Pinpoint the cell where the given text exists, returning its [x, y] midpoint coordinate. 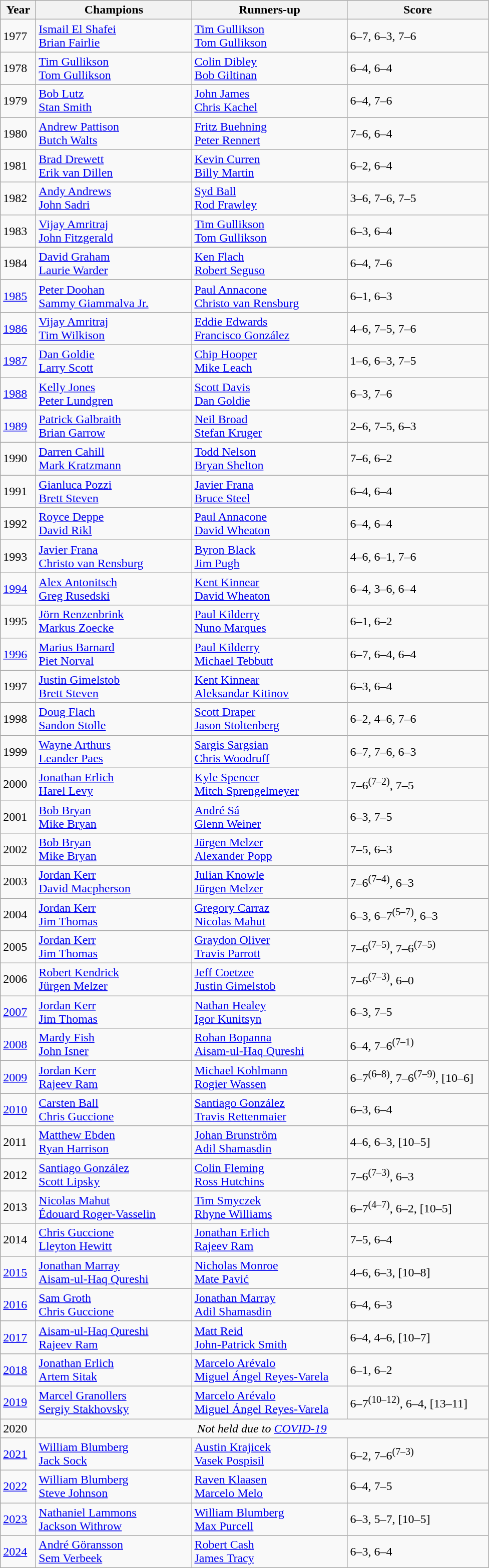
Wayne Arthurs Leander Paes [114, 751]
Brad Drewett Erik van Dillen [114, 166]
1987 [18, 361]
Score [417, 10]
1983 [18, 231]
7–6(7–3), 6–3 [417, 1174]
1984 [18, 263]
1982 [18, 198]
Kent Kinnear David Wheaton [269, 589]
2000 [18, 784]
2010 [18, 1109]
1977 [18, 36]
Syd Ball Rod Frawley [269, 198]
6–7, 7–6, 6–3 [417, 751]
Raven Klaasen Marcelo Melo [269, 1486]
2020 [18, 1428]
2021 [18, 1454]
Michael Kohlmann Rogier Wassen [269, 1077]
Tim Smyczek Rhyne Williams [269, 1207]
1985 [18, 296]
Colin Dibley Bob Giltinan [269, 68]
Sam Groth Chris Guccione [114, 1304]
Jeff Coetzee Justin Gimelstob [269, 979]
Kent Kinnear Aleksandar Kitinov [269, 686]
Javier Frana Christo van Rensburg [114, 556]
Jonathan Marray Adil Shamasdin [269, 1304]
1980 [18, 133]
7–6(7–2), 7–5 [417, 784]
7–5, 6–3 [417, 849]
1–6, 6–3, 7–5 [417, 361]
Johan Brunström Adil Shamasdin [269, 1142]
6–4, 7–5 [417, 1486]
1992 [18, 524]
7–6, 6–4 [417, 133]
Year [18, 10]
Aisam-ul-Haq Qureshi Rajeev Ram [114, 1337]
6–2, 7–6(7–3) [417, 1454]
7–6(7–4), 6–3 [417, 881]
1986 [18, 328]
2018 [18, 1369]
2001 [18, 816]
Todd Nelson Bryan Shelton [269, 459]
4–6, 6–3, [10–5] [417, 1142]
Jonathan Marray Aisam-ul-Haq Qureshi [114, 1272]
Gianluca Pozzi Brett Steven [114, 491]
1998 [18, 719]
Jörn Renzenbrink Markus Zoecke [114, 621]
Gregory Carraz Nicolas Mahut [269, 914]
William Blumberg Jack Sock [114, 1454]
Peter Doohan Sammy Giammalva Jr. [114, 296]
4–6, 6–1, 7–6 [417, 556]
2013 [18, 1207]
Santiago González Scott Lipsky [114, 1174]
Colin Fleming Ross Hutchins [269, 1174]
Patrick Galbraith Brian Garrow [114, 426]
Matt Reid John-Patrick Smith [269, 1337]
Scott Draper Jason Stoltenberg [269, 719]
2003 [18, 881]
Darren Cahill Mark Kratzmann [114, 459]
Nicholas Monroe Mate Pavić [269, 1272]
Vijay Amritraj John Fitzgerald [114, 231]
Scott Davis Dan Goldie [269, 393]
Jonathan Erlich Artem Sitak [114, 1369]
Austin Krajicek Vasek Pospisil [269, 1454]
David Graham Laurie Warder [114, 263]
2012 [18, 1174]
2008 [18, 1044]
Justin Gimelstob Brett Steven [114, 686]
Vijay Amritraj Tim Wilkison [114, 328]
1991 [18, 491]
2017 [18, 1337]
6–2, 4–6, 7–6 [417, 719]
6–7(10–12), 6–4, [13–11] [417, 1402]
7–5, 6–4 [417, 1239]
Dan Goldie Larry Scott [114, 361]
Santiago González Travis Rettenmaier [269, 1109]
6–2, 6–4 [417, 166]
6–3, 7–6 [417, 393]
7–6(7–3), 6–0 [417, 979]
6–4, 6–3 [417, 1304]
6–4, 4–6, [10–7] [417, 1337]
Marius Barnard Piet Norval [114, 654]
6–7(6–8), 7–6(7–9), [10–6] [417, 1077]
1979 [18, 101]
Runners-up [269, 10]
Chip Hooper Mike Leach [269, 361]
6–7, 6–3, 7–6 [417, 36]
Neil Broad Stefan Kruger [269, 426]
Ken Flach Robert Seguso [269, 263]
6–3, 5–7, [10–5] [417, 1519]
2004 [18, 914]
Royce Deppe David Rikl [114, 524]
1988 [18, 393]
Nathaniel Lammons Jackson Withrow [114, 1519]
2022 [18, 1486]
Andrew Pattison Butch Walts [114, 133]
1999 [18, 751]
2002 [18, 849]
John James Chris Kachel [269, 101]
1989 [18, 426]
Kevin Curren Billy Martin [269, 166]
Alex Antonitsch Greg Rusedski [114, 589]
Jonathan Erlich Rajeev Ram [269, 1239]
Paul Annacone Christo van Rensburg [269, 296]
Javier Frana Bruce Steel [269, 491]
Kelly Jones Peter Lundgren [114, 393]
2023 [18, 1519]
Nicolas Mahut Édouard Roger-Vasselin [114, 1207]
Ismail El Shafei Brian Fairlie [114, 36]
Doug Flach Sandon Stolle [114, 719]
1996 [18, 654]
4–6, 6–3, [10–8] [417, 1272]
Paul Kilderry Michael Tebbutt [269, 654]
Champions [114, 10]
1995 [18, 621]
Nathan Healey Igor Kunitsyn [269, 1012]
1997 [18, 686]
6–1, 6–3 [417, 296]
Eddie Edwards Francisco González [269, 328]
Graydon Oliver Travis Parrott [269, 947]
1994 [18, 589]
2015 [18, 1272]
Carsten Ball Chris Guccione [114, 1109]
Byron Black Jim Pugh [269, 556]
Mardy Fish John Isner [114, 1044]
André Göransson Sem Verbeek [114, 1551]
Not held due to COVID-19 [262, 1428]
6–4, 3–6, 6–4 [417, 589]
Kyle Spencer Mitch Sprengelmeyer [269, 784]
Paul Kilderry Nuno Marques [269, 621]
Rohan Bopanna Aisam-ul-Haq Qureshi [269, 1044]
2011 [18, 1142]
6–7(4–7), 6–2, [10–5] [417, 1207]
2006 [18, 979]
Jordan Kerr Rajeev Ram [114, 1077]
Chris Guccione Lleyton Hewitt [114, 1239]
6–7, 6–4, 6–4 [417, 654]
Bob Lutz Stan Smith [114, 101]
1993 [18, 556]
7–6(7–5), 7–6(7–5) [417, 947]
Robert Cash James Tracy [269, 1551]
Jonathan Erlich Harel Levy [114, 784]
Sargis Sargsian Chris Woodruff [269, 751]
Robert Kendrick Jürgen Melzer [114, 979]
2005 [18, 947]
3–6, 7–6, 7–5 [417, 198]
William Blumberg Steve Johnson [114, 1486]
Matthew Ebden Ryan Harrison [114, 1142]
6–4, 7–6(7–1) [417, 1044]
4–6, 7–5, 7–6 [417, 328]
Fritz Buehning Peter Rennert [269, 133]
7–6, 6–2 [417, 459]
2009 [18, 1077]
Jürgen Melzer Alexander Popp [269, 849]
Julian Knowle Jürgen Melzer [269, 881]
William Blumberg Max Purcell [269, 1519]
2016 [18, 1304]
2014 [18, 1239]
6–3, 6–7(5–7), 6–3 [417, 914]
1981 [18, 166]
1990 [18, 459]
2024 [18, 1551]
Marcel Granollers Sergiy Stakhovsky [114, 1402]
Jordan Kerr David Macpherson [114, 881]
2007 [18, 1012]
Andy Andrews John Sadri [114, 198]
Paul Annacone David Wheaton [269, 524]
2019 [18, 1402]
André Sá Glenn Weiner [269, 816]
2–6, 7–5, 6–3 [417, 426]
1978 [18, 68]
